Locate the cell with the specified text and output its [x, y] center coordinate. 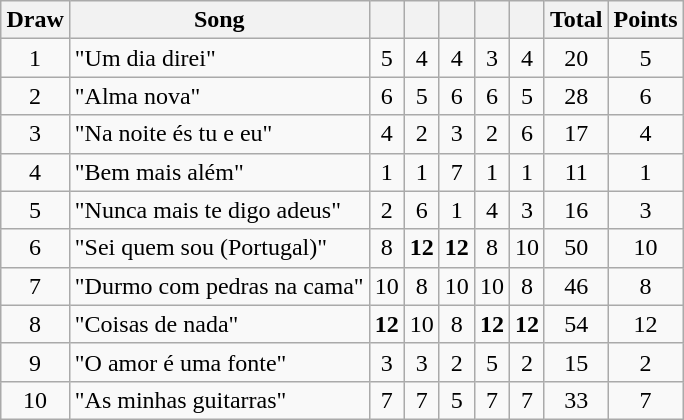
"Alma nova" [219, 96]
"Bem mais além" [219, 172]
Total [576, 20]
15 [576, 362]
17 [576, 134]
"As minhas guitarras" [219, 400]
Song [219, 20]
33 [576, 400]
Draw [35, 20]
"Na noite és tu e eu" [219, 134]
"Nunca mais te digo adeus" [219, 210]
9 [35, 362]
"O amor é uma fonte" [219, 362]
11 [576, 172]
Points [646, 20]
54 [576, 324]
20 [576, 58]
16 [576, 210]
50 [576, 248]
"Um dia direi" [219, 58]
"Coisas de nada" [219, 324]
"Durmo com pedras na cama" [219, 286]
"Sei quem sou (Portugal)" [219, 248]
46 [576, 286]
28 [576, 96]
